Find where the given text appears and provide that cell's center as (X, Y) coordinate. 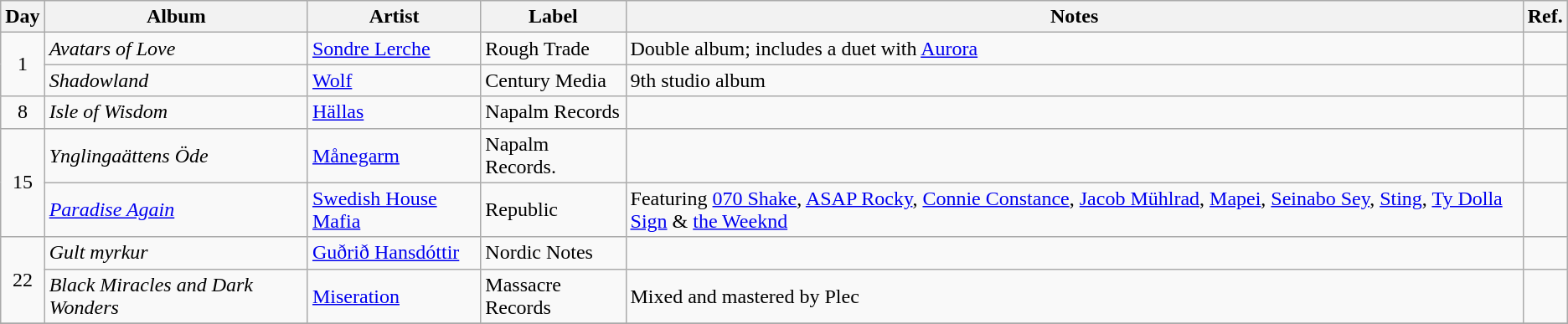
Sondre Lerche (394, 49)
Wolf (394, 80)
Massacre Records (553, 296)
Swedish House Mafia (394, 209)
Featuring 070 Shake, ASAP Rocky, Connie Constance, Jacob Mühlrad, Mapei, Seinabo Sey, Sting, Ty Dolla Sign & the Weeknd (1074, 209)
Artist (394, 17)
Republic (553, 209)
Napalm Records. (553, 156)
Century Media (553, 80)
15 (23, 183)
Napalm Records (553, 112)
Guðrið Hansdóttir (394, 253)
22 (23, 280)
Album (176, 17)
Label (553, 17)
Paradise Again (176, 209)
Hällas (394, 112)
Miseration (394, 296)
Rough Trade (553, 49)
Ref. (1545, 17)
Isle of Wisdom (176, 112)
Månegarm (394, 156)
Ynglingaättens Öde (176, 156)
Day (23, 17)
Double album; includes a duet with Aurora (1074, 49)
Avatars of Love (176, 49)
1 (23, 64)
8 (23, 112)
Shadowland (176, 80)
Mixed and mastered by Plec (1074, 296)
9th studio album (1074, 80)
Notes (1074, 17)
Gult myrkur (176, 253)
Black Miracles and Dark Wonders (176, 296)
Nordic Notes (553, 253)
